Identify which cell holds the provided text, then report its [X, Y] central coordinate. 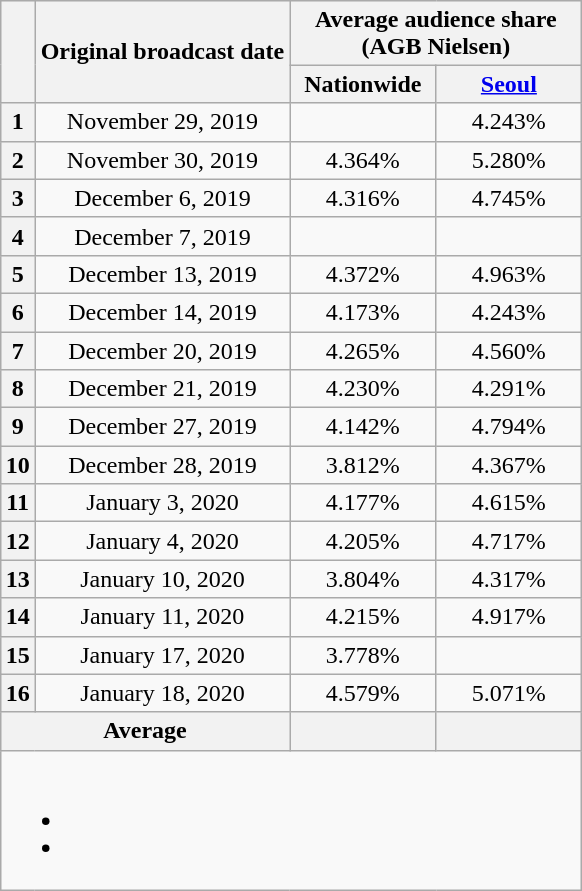
4.745% [509, 198]
2 [18, 160]
8 [18, 389]
December 6, 2019 [162, 198]
December 27, 2019 [162, 427]
January 18, 2020 [162, 693]
December 21, 2019 [162, 389]
5 [18, 274]
7 [18, 351]
January 17, 2020 [162, 655]
1 [18, 122]
4.579% [363, 693]
January 10, 2020 [162, 579]
4.372% [363, 274]
January 4, 2020 [162, 541]
12 [18, 541]
4.615% [509, 503]
5.071% [509, 693]
11 [18, 503]
4.963% [509, 274]
December 20, 2019 [162, 351]
Average audience share(AGB Nielsen) [436, 32]
4 [18, 236]
Seoul [509, 84]
4.367% [509, 465]
14 [18, 617]
4.917% [509, 617]
4.215% [363, 617]
December 13, 2019 [162, 274]
4.205% [363, 541]
4.794% [509, 427]
3 [18, 198]
December 14, 2019 [162, 312]
3.804% [363, 579]
4.230% [363, 389]
Nationwide [363, 84]
January 3, 2020 [162, 503]
4.316% [363, 198]
4.291% [509, 389]
4.317% [509, 579]
16 [18, 693]
November 29, 2019 [162, 122]
15 [18, 655]
10 [18, 465]
Original broadcast date [162, 52]
4.177% [363, 503]
6 [18, 312]
November 30, 2019 [162, 160]
4.560% [509, 351]
3.778% [363, 655]
December 7, 2019 [162, 236]
January 11, 2020 [162, 617]
4.142% [363, 427]
4.173% [363, 312]
3.812% [363, 465]
Average [145, 731]
4.717% [509, 541]
13 [18, 579]
5.280% [509, 160]
9 [18, 427]
4.364% [363, 160]
4.265% [363, 351]
December 28, 2019 [162, 465]
